From the cell containing the given text, extract its center point as [X, Y] coordinate. 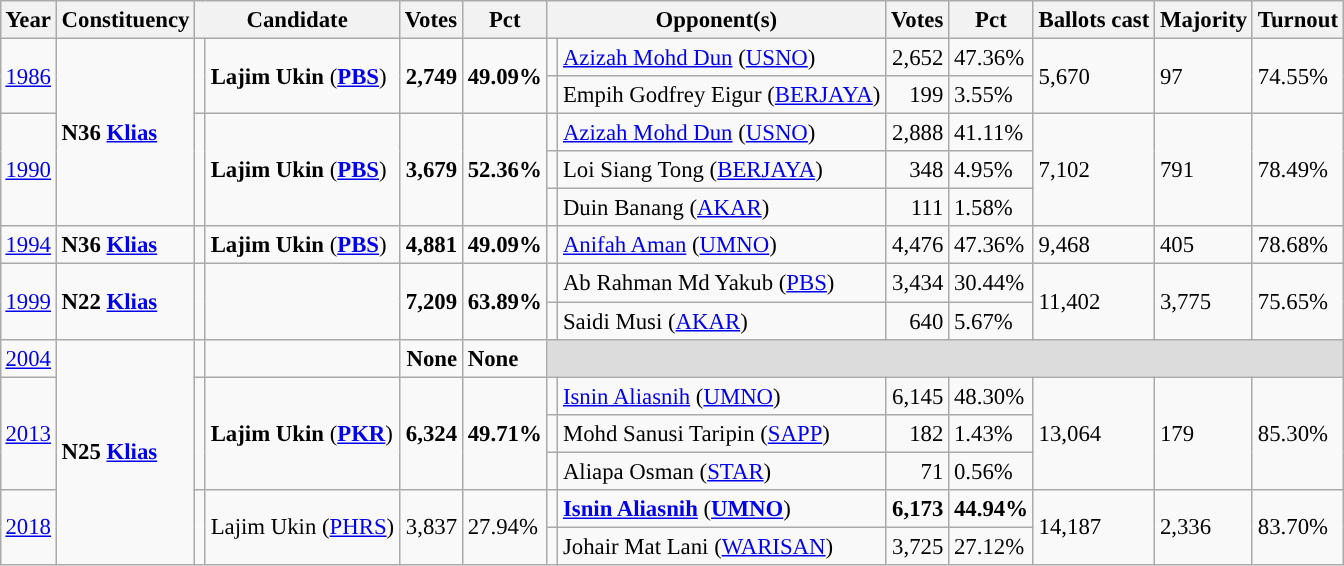
1994 [28, 245]
199 [918, 95]
9,468 [1094, 245]
Empih Godfrey Eigur (BERJAYA) [722, 95]
4,881 [430, 245]
2,749 [430, 76]
Constituency [125, 20]
7,209 [430, 302]
Turnout [1298, 20]
97 [1204, 76]
3,837 [430, 526]
Ballots cast [1094, 20]
75.65% [1298, 302]
2004 [28, 358]
2018 [28, 526]
Lajim Ukin (PHRS) [302, 526]
44.94% [992, 508]
2,652 [918, 57]
Duin Banang (AKAR) [722, 208]
2,336 [1204, 526]
11,402 [1094, 302]
78.49% [1298, 170]
179 [1204, 434]
63.89% [504, 302]
3,679 [430, 170]
182 [918, 433]
6,145 [918, 396]
Opponent(s) [716, 20]
Mohd Sanusi Taripin (SAPP) [722, 433]
3.55% [992, 95]
14,187 [1094, 526]
Loi Siang Tong (BERJAYA) [722, 170]
78.68% [1298, 245]
5.67% [992, 321]
348 [918, 170]
27.12% [992, 546]
27.94% [504, 526]
2,888 [918, 133]
13,064 [1094, 434]
3,434 [918, 283]
4,476 [918, 245]
41.11% [992, 133]
74.55% [1298, 76]
111 [918, 208]
N25 Klias [125, 452]
791 [1204, 170]
N22 Klias [125, 302]
Aliapa Osman (STAR) [722, 471]
1.43% [992, 433]
6,324 [430, 434]
2013 [28, 434]
3,775 [1204, 302]
52.36% [504, 170]
48.30% [992, 396]
1986 [28, 76]
Johair Mat Lani (WARISAN) [722, 546]
Saidi Musi (AKAR) [722, 321]
5,670 [1094, 76]
Majority [1204, 20]
3,725 [918, 546]
405 [1204, 245]
1999 [28, 302]
49.71% [504, 434]
85.30% [1298, 434]
1990 [28, 170]
7,102 [1094, 170]
Year [28, 20]
Lajim Ukin (PKR) [302, 434]
Ab Rahman Md Yakub (PBS) [722, 283]
30.44% [992, 283]
640 [918, 321]
0.56% [992, 471]
Candidate [298, 20]
71 [918, 471]
83.70% [1298, 526]
1.58% [992, 208]
6,173 [918, 508]
Anifah Aman (UMNO) [722, 245]
4.95% [992, 170]
